Return (x, y) of the center of cell containing provided text 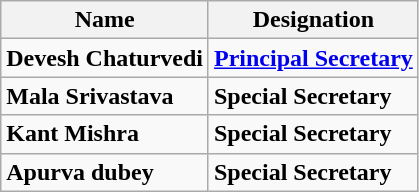
Apurva dubey (105, 172)
Kant Mishra (105, 134)
Mala Srivastava (105, 96)
Name (105, 20)
Principal Secretary (313, 58)
Devesh Chaturvedi (105, 58)
Designation (313, 20)
